For the text-containing cell, return its midpoint in (X, Y) coordinate format. 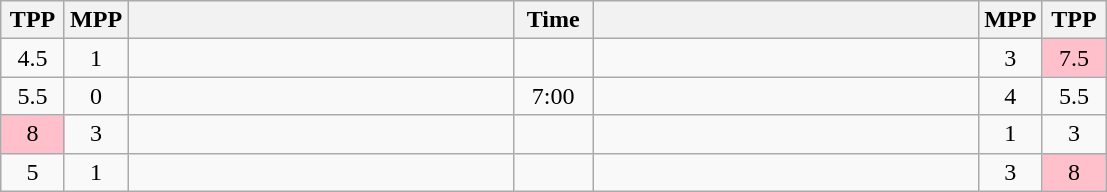
5 (33, 172)
7:00 (554, 96)
7.5 (1074, 58)
0 (96, 96)
Time (554, 20)
4 (1011, 96)
4.5 (33, 58)
